Extract the [x, y] coordinate from the center of the cell holding the provided text.  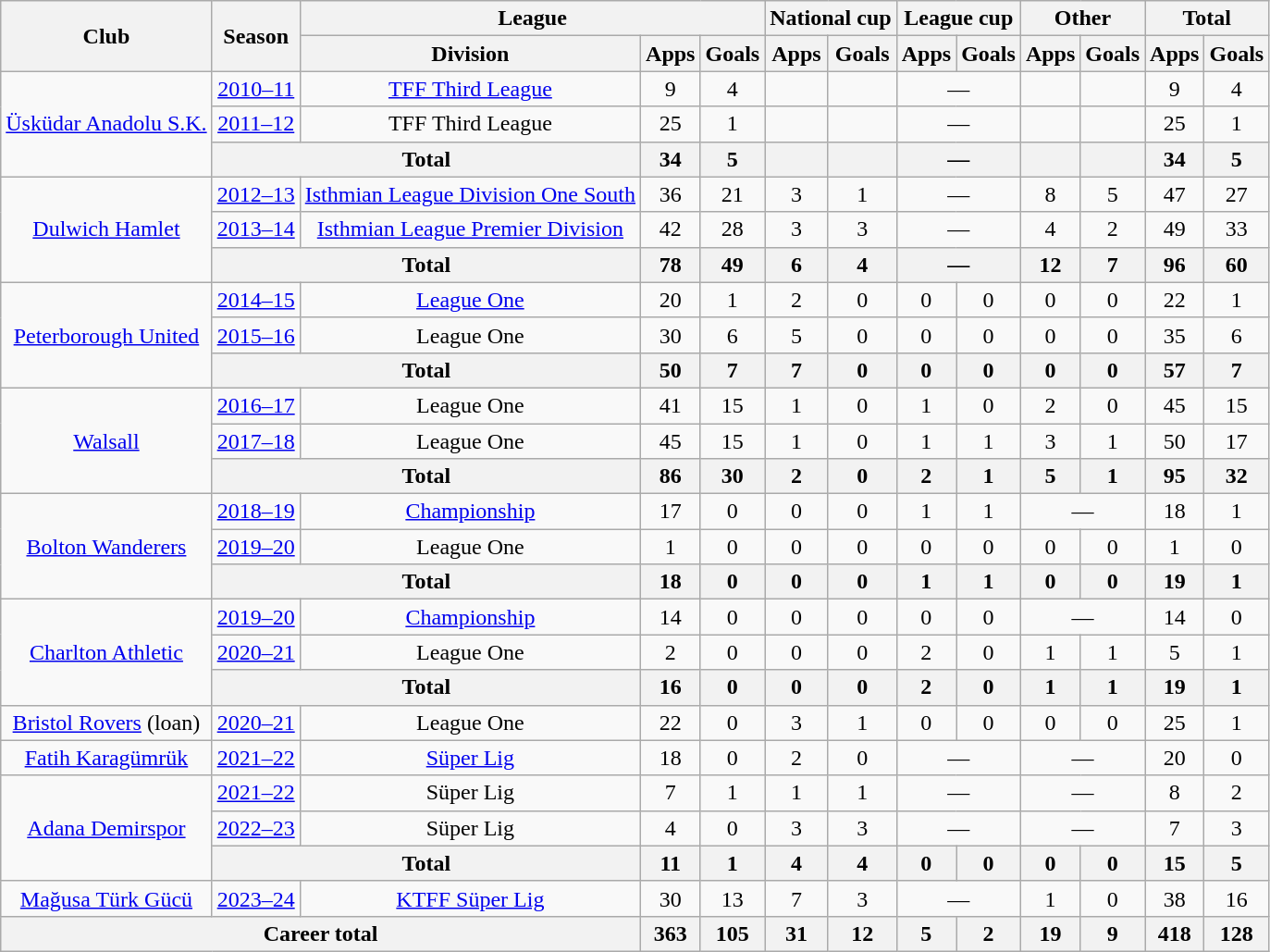
Division [470, 54]
41 [671, 405]
Career total [321, 933]
KTFF Süper Lig [470, 898]
Adana Demirspor [106, 828]
2014–15 [255, 300]
21 [733, 194]
105 [733, 933]
2010–11 [255, 89]
Bolton Wanderers [106, 547]
11 [671, 863]
Mağusa Türk Gücü [106, 898]
Dulwich Hamlet [106, 229]
2022–23 [255, 828]
2015–16 [255, 335]
Üsküdar Anadolu S.K. [106, 124]
128 [1237, 933]
Bristol Rovers (loan) [106, 723]
31 [796, 933]
2013–14 [255, 229]
National cup [831, 19]
418 [1175, 933]
2012–13 [255, 194]
33 [1237, 229]
Club [106, 36]
42 [671, 229]
2016–17 [255, 405]
League [533, 19]
2017–18 [255, 441]
Charlton Athletic [106, 652]
League cup [958, 19]
2018–19 [255, 512]
Fatih Karagümrük [106, 758]
Isthmian League Premier Division [470, 229]
60 [1237, 265]
Season [255, 36]
Isthmian League Division One South [470, 194]
13 [733, 898]
36 [671, 194]
86 [671, 476]
363 [671, 933]
Other [1082, 19]
28 [733, 229]
95 [1175, 476]
Peterborough United [106, 335]
27 [1237, 194]
35 [1175, 335]
2023–24 [255, 898]
78 [671, 265]
57 [1175, 370]
38 [1175, 898]
47 [1175, 194]
2011–12 [255, 124]
32 [1237, 476]
Walsall [106, 440]
96 [1175, 265]
